Identify which cell holds the provided text, then report its (x, y) central coordinate. 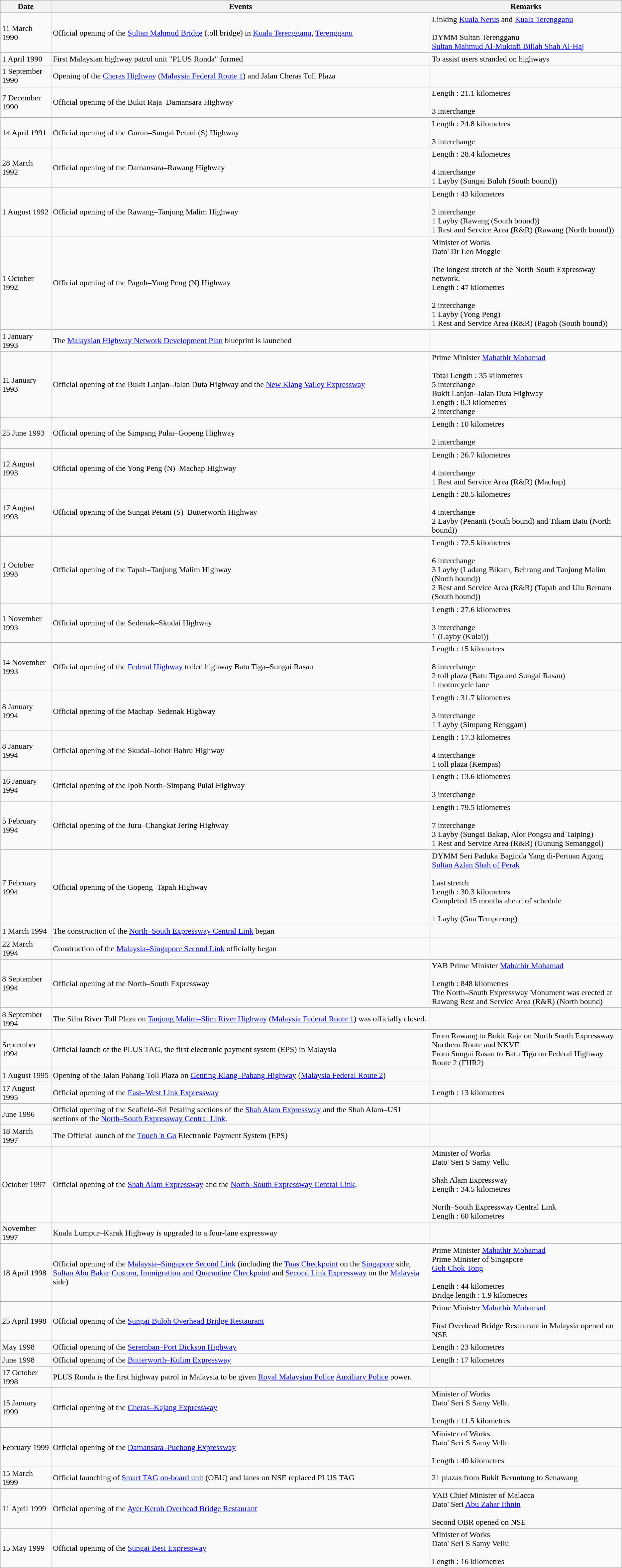
Official opening of the Skudai–Johor Bahru Highway (241, 751)
1 October 1992 (26, 283)
PLUS Ronda is the first highway patrol in Malaysia to be given Royal Malaysian Police Auxiliary Police power. (241, 1377)
15 January 1999 (26, 1408)
The Official launch of the Touch 'n Go Electronic Payment System (EPS) (241, 1136)
Prime Minister Mahathir MohamadPrime Minister of SingaporeGoh Chok TongLength : 44 kilometresBridge length : 1.9 kilometres (526, 1273)
Official opening of the Yong Peng (N)–Machap Highway (241, 468)
Official opening of the Ipoh North–Simpang Pulai Highway (241, 786)
Official opening of the Pagoh–Yong Peng (N) Highway (241, 283)
15 March 1999 (26, 1478)
Events (241, 7)
Length : 79.5 kilometres7 interchange3 Layby (Sungai Bakap, Alor Pongsu and Taiping)1 Rest and Service Area (R&R) (Gunung Semanggol) (526, 825)
28 March 1992 (26, 168)
11 January 1993 (26, 384)
Length : 17.3 kilometres4 interchange1 toll plaza (Kempas) (526, 751)
Length : 13 kilometres (526, 1093)
Date (26, 7)
Construction of the Malaysia–Singapore Second Link officially began (241, 948)
Length : 23 kilometres (526, 1347)
Official opening of the Seremban–Port Dickson Highway (241, 1347)
Official opening of the Shah Alam Expressway and the North–South Expressway Central Link. (241, 1184)
From Rawang to Bukit Raja on North South Expressway Northern Route and NKVEFrom Sungai Rasau to Batu Tiga on Federal Highway Route 2 (FHR2) (526, 1049)
Official opening of the Bukit Raja–Damansara Highway (241, 102)
Official opening of the Sungai Besi Expressway (241, 1548)
Official opening of the Juru–Changkat Jering Highway (241, 825)
June 1998 (26, 1360)
Minister of WorksDato' Seri S Samy VelluLength : 40 kilometres (526, 1447)
Official opening of the Gurun–Sungai Petani (S) Highway (241, 133)
First Malaysian highway patrol unit "PLUS Ronda" formed (241, 59)
Official opening of the Sultan Mahmud Bridge (toll bridge) in Kuala Terengganu, Terengganu (241, 33)
Official opening of the Sedenak–Skudai Highway (241, 623)
25 April 1998 (26, 1321)
21 plazas from Bukit Beruntung to Senawang (526, 1478)
November 1997 (26, 1233)
Length : 28.4 kilometres4 interchange1 Layby (Sungai Buloh (South bound)) (526, 168)
YAB Chief Minister of MalaccaDato' Seri Abu Zahar IthninSecond OBR opened on NSE (526, 1508)
The Malaysian Highway Network Development Plan blueprint is launched (241, 340)
Official opening of the Sungai Petani (S)–Butterworth Highway (241, 512)
Official opening of the Damansara–Rawang Highway (241, 168)
Official opening of the Simpang Pulai–Gopeng Highway (241, 433)
Length : 24.8 kilometres3 interchange (526, 133)
17 October 1998 (26, 1377)
Official opening of the Gopeng–Tapah Highway (241, 887)
Opening of the Jalan Pahang Toll Plaza on Genting Klang–Pahang Highway (Malaysia Federal Route 2) (241, 1075)
16 January 1994 (26, 786)
1 March 1994 (26, 931)
Kuala Lumpur–Karak Highway is upgraded to a four-lane expressway (241, 1233)
The construction of the North–South Expressway Central Link began (241, 931)
Minister of WorksDato' Seri S Samy VelluLength : 16 kilometres (526, 1548)
Official opening of the Tapah–Tanjung Malim Highway (241, 570)
Length : 28.5 kilometres4 interchange2 Layby (Penanti (South bound) and Tikam Batu (North bound)) (526, 512)
Official opening of the Rawang–Tanjung Malim Highway (241, 212)
Length : 17 kilometres (526, 1360)
1 November 1993 (26, 623)
11 April 1999 (26, 1508)
Prime Minister Mahathir MohamadFirst Overhead Bridge Restaurant in Malaysia opened on NSE (526, 1321)
To assist users stranded on highways (526, 59)
Official opening of the Damansara–Puchong Expressway (241, 1447)
The Silm River Toll Plaza on Tanjung Malim–Slim River Highway (Malaysia Federal Route 1) was officially closed. (241, 1019)
18 April 1998 (26, 1273)
Official opening of the Cheras–Kajang Expressway (241, 1408)
1 September 1990 (26, 76)
Length : 13.6 kilometres3 interchange (526, 786)
Length : 10 kilometres2 interchange (526, 433)
Length : 27.6 kilometres3 interchange1 (Layby (Kulai)) (526, 623)
May 1998 (26, 1347)
Remarks (526, 7)
11 March 1990 (26, 33)
7 February 1994 (26, 887)
1 January 1993 (26, 340)
12 August 1993 (26, 468)
Official opening of the Bukit Lanjan–Jalan Duta Highway and the New Klang Valley Expressway (241, 384)
1 April 1990 (26, 59)
February 1999 (26, 1447)
October 1997 (26, 1184)
Official opening of the Ayer Keroh Overhead Bridge Restaurant (241, 1508)
Official opening of the Sungai Buloh Overhead Bridge Restaurant (241, 1321)
Opening of the Cheras Highway (Malaysia Federal Route 1) and Jalan Cheras Toll Plaza (241, 76)
Official opening of the Federal Highway tolled highway Batu Tiga–Sungai Rasau (241, 667)
June 1996 (26, 1114)
Length : 43 kilometres2 interchange1 Layby (Rawang (South bound))1 Rest and Service Area (R&R) (Rawang (North bound)) (526, 212)
Length : 31.7 kilometres3 interchange1 Layby (Simpang Renggam) (526, 711)
Length : 15 kilometres8 interchange2 toll plaza (Batu Tiga and Sungai Rasau)1 motorcycle lane (526, 667)
Minister of WorksDato' Seri S Samy VelluShah Alam ExpresswayLength : 34.5 kilometresNorth–South Expressway Central LinkLength : 60 kilometres (526, 1184)
25 June 1993 (26, 433)
Official opening of the North–South Expressway (241, 983)
Official launching of Smart TAG on-board unit (OBU) and lanes on NSE replaced PLUS TAG (241, 1478)
1 August 1995 (26, 1075)
Official opening of the Machap–Sedenak Highway (241, 711)
15 May 1999 (26, 1548)
Official opening of the East–West Link Expressway (241, 1093)
Length : 21.1 kilometres3 interchange (526, 102)
1 August 1992 (26, 212)
Minister of WorksDato' Seri S Samy VelluLength : 11.5 kilometres (526, 1408)
14 November 1993 (26, 667)
17 August 1993 (26, 512)
17 August 1995 (26, 1093)
5 February 1994 (26, 825)
1 October 1993 (26, 570)
Length : 26.7 kilometres4 interchange1 Rest and Service Area (R&R) (Machap) (526, 468)
Official launch of the PLUS TAG, the first electronic payment system (EPS) in Malaysia (241, 1049)
7 December 1990 (26, 102)
18 March 1997 (26, 1136)
Official opening of the Butterworth–Kulim Expressway (241, 1360)
Prime Minister Mahathir MohamadTotal Length : 35 kilometres5 interchangeBukit Lanjan–Jalan Duta HighwayLength : 8.3 kilometres2 interchange (526, 384)
14 April 1991 (26, 133)
Linking Kuala Nerus and Kuala TerengganuDYMM Sultan TerengganuSultan Mahmud Al-Muktafi Billah Shah Al-Haj (526, 33)
22 March 1994 (26, 948)
September 1994 (26, 1049)
